Scan for the cell matching the given text and deliver its [X, Y] coordinate at center. 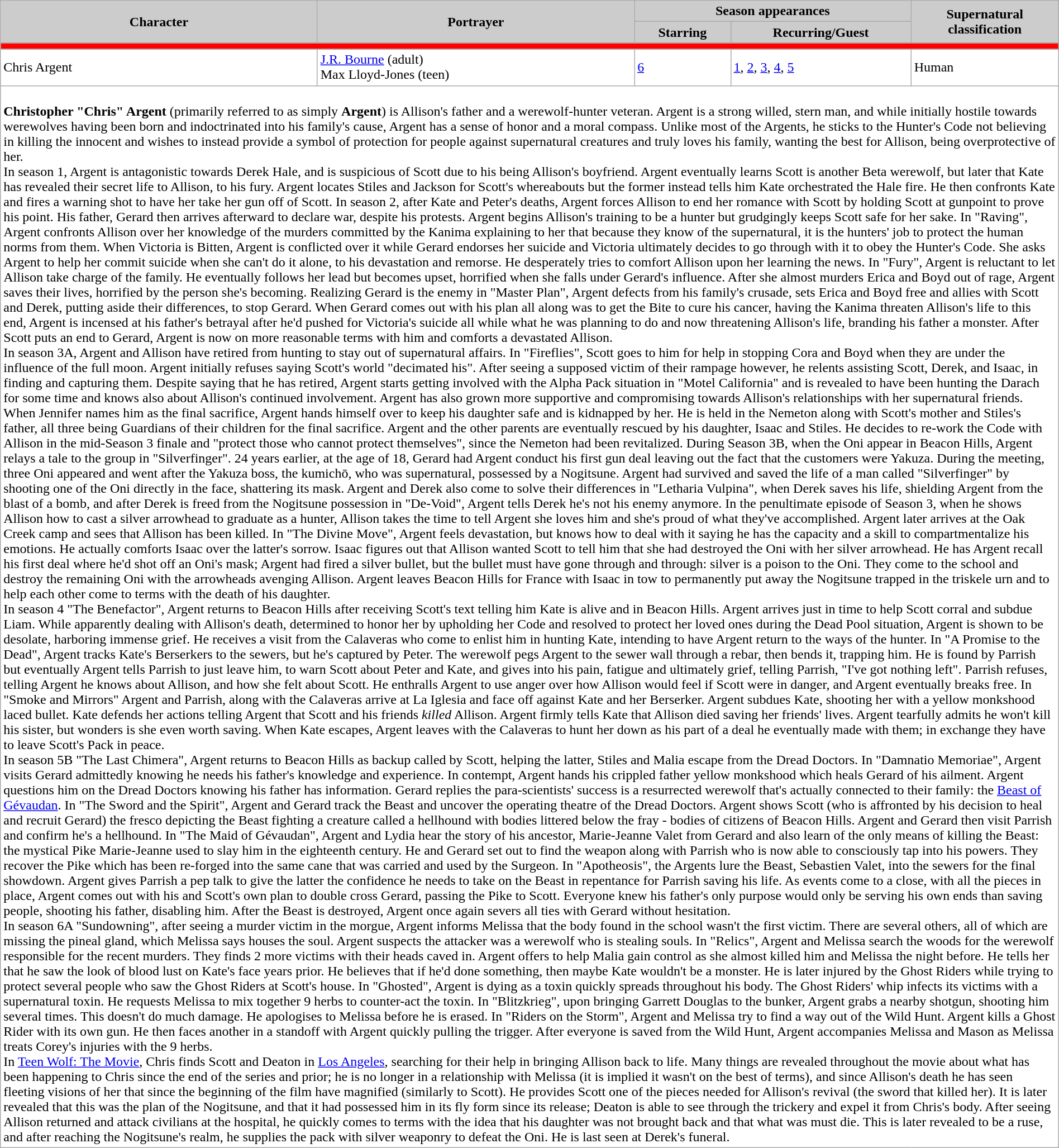
J.R. Bourne (adult)Max Lloyd-Jones (teen) [476, 67]
Character [159, 22]
Chris Argent [159, 67]
6 [683, 67]
Portrayer [476, 22]
1, 2, 3, 4, 5 [821, 67]
Human [985, 67]
Starring [683, 32]
Supernatural classification [985, 22]
Recurring/Guest [821, 32]
Season appearances [773, 11]
